Output the [x, y] coordinate of the center of the cell containing the given text.  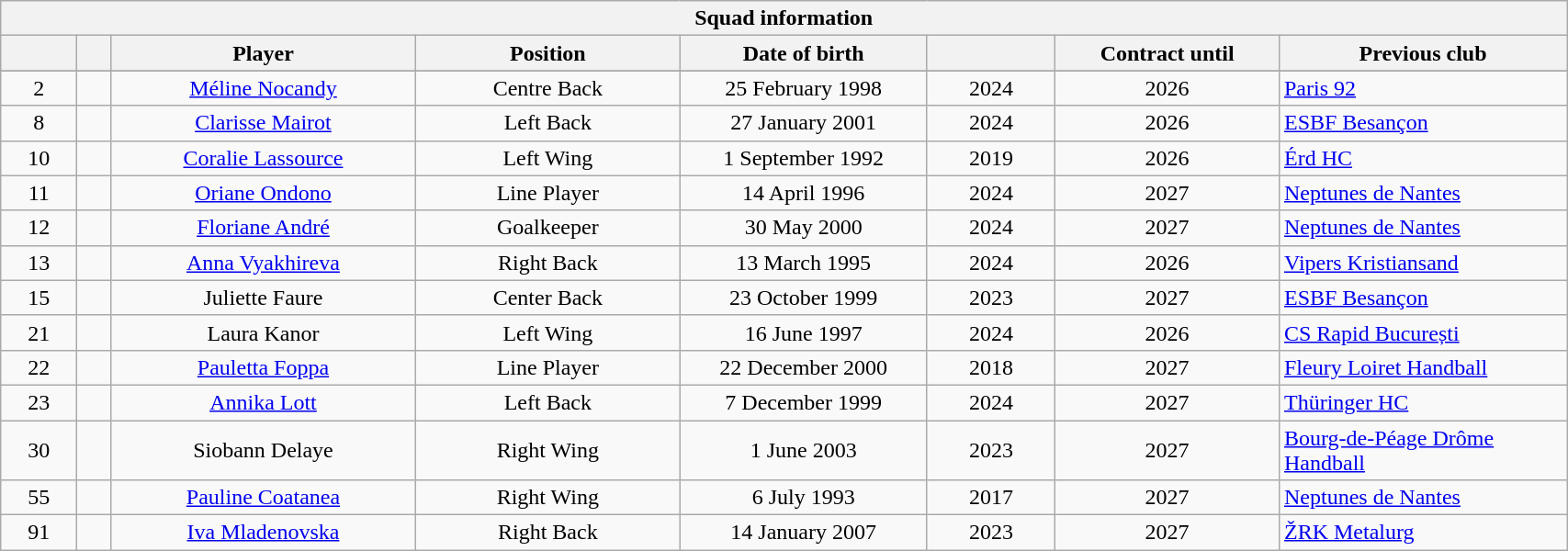
Floriane André [263, 228]
21 [39, 332]
Fleury Loiret Handball [1422, 367]
1 September 1992 [803, 158]
2019 [991, 158]
Oriane Ondono [263, 193]
13 [39, 263]
91 [39, 533]
Contract until [1168, 53]
Méline Nocandy [263, 88]
Paris 92 [1422, 88]
22 [39, 367]
6 July 1993 [803, 498]
30 [39, 450]
10 [39, 158]
Player [263, 53]
Center Back [547, 298]
55 [39, 498]
2 [39, 88]
14 January 2007 [803, 533]
Coralie Lassource [263, 158]
Centre Back [547, 88]
Goalkeeper [547, 228]
Pauline Coatanea [263, 498]
30 May 2000 [803, 228]
Anna Vyakhireva [263, 263]
Vipers Kristiansand [1422, 263]
1 June 2003 [803, 450]
7 December 1999 [803, 402]
2017 [991, 498]
Squad information [784, 18]
Juliette Faure [263, 298]
Érd HC [1422, 158]
11 [39, 193]
Date of birth [803, 53]
27 January 2001 [803, 123]
16 June 1997 [803, 332]
23 [39, 402]
25 February 1998 [803, 88]
Thüringer HC [1422, 402]
CS Rapid București [1422, 332]
22 December 2000 [803, 367]
ŽRK Metalurg [1422, 533]
12 [39, 228]
Clarisse Mairot [263, 123]
13 March 1995 [803, 263]
Pauletta Foppa [263, 367]
Iva Mladenovska [263, 533]
Position [547, 53]
Laura Kanor [263, 332]
15 [39, 298]
2018 [991, 367]
Annika Lott [263, 402]
Bourg-de-Péage Drôme Handball [1422, 450]
23 October 1999 [803, 298]
Siobann Delaye [263, 450]
8 [39, 123]
Previous club [1422, 53]
14 April 1996 [803, 193]
